Determine the (x, y) coordinate at the center of the cell enclosing the given text.  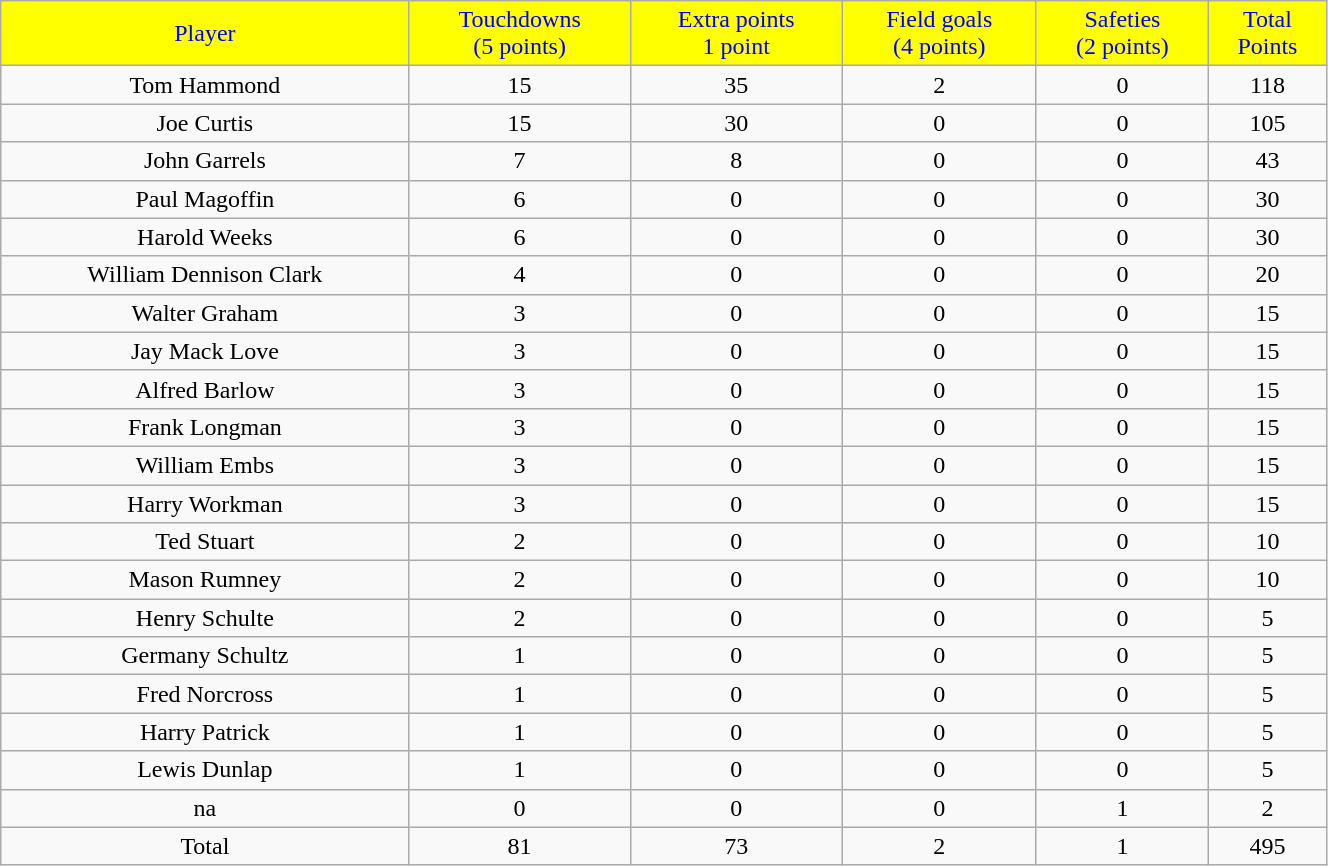
495 (1267, 846)
35 (736, 85)
118 (1267, 85)
4 (520, 275)
Paul Magoffin (205, 199)
Harry Patrick (205, 732)
8 (736, 161)
William Dennison Clark (205, 275)
Touchdowns(5 points) (520, 34)
Safeties(2 points) (1122, 34)
Lewis Dunlap (205, 770)
Walter Graham (205, 313)
Jay Mack Love (205, 351)
John Garrels (205, 161)
Player (205, 34)
Extra points1 point (736, 34)
7 (520, 161)
Tom Hammond (205, 85)
Harold Weeks (205, 237)
73 (736, 846)
43 (1267, 161)
Frank Longman (205, 427)
Harry Workman (205, 503)
Alfred Barlow (205, 389)
Joe Curtis (205, 123)
Mason Rumney (205, 580)
William Embs (205, 465)
Total (205, 846)
Henry Schulte (205, 618)
na (205, 808)
81 (520, 846)
105 (1267, 123)
Fred Norcross (205, 694)
Ted Stuart (205, 542)
20 (1267, 275)
Germany Schultz (205, 656)
TotalPoints (1267, 34)
Field goals(4 points) (939, 34)
